Scan for the cell matching the given text and deliver its (X, Y) coordinate at center. 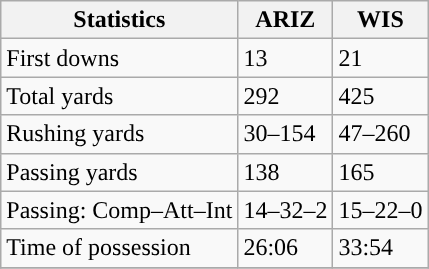
165 (380, 172)
WIS (380, 20)
33:54 (380, 248)
Passing yards (120, 172)
13 (286, 58)
First downs (120, 58)
14–32–2 (286, 210)
Statistics (120, 20)
292 (286, 96)
Time of possession (120, 248)
138 (286, 172)
30–154 (286, 134)
47–260 (380, 134)
ARIZ (286, 20)
Rushing yards (120, 134)
26:06 (286, 248)
21 (380, 58)
Passing: Comp–Att–Int (120, 210)
15–22–0 (380, 210)
Total yards (120, 96)
425 (380, 96)
